Extract the [X, Y] coordinate from the center of the cell holding the provided text.  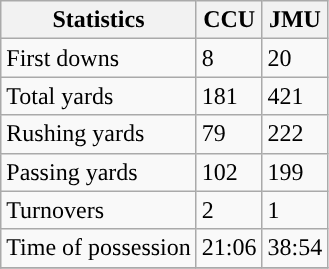
JMU [295, 20]
199 [295, 172]
Passing yards [99, 172]
79 [229, 134]
Total yards [99, 96]
21:06 [229, 248]
Statistics [99, 20]
Rushing yards [99, 134]
First downs [99, 58]
8 [229, 58]
2 [229, 210]
421 [295, 96]
1 [295, 210]
38:54 [295, 248]
Turnovers [99, 210]
20 [295, 58]
Time of possession [99, 248]
102 [229, 172]
CCU [229, 20]
222 [295, 134]
181 [229, 96]
